Scan for the cell matching the given text and deliver its (x, y) coordinate at center. 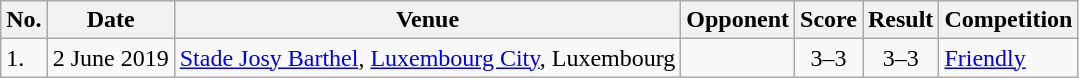
Stade Josy Barthel, Luxembourg City, Luxembourg (428, 58)
Venue (428, 20)
1. (24, 58)
Friendly (1008, 58)
No. (24, 20)
Result (900, 20)
Competition (1008, 20)
Date (110, 20)
Score (829, 20)
Opponent (738, 20)
2 June 2019 (110, 58)
